Search for the cell housing the specified text and yield its [X, Y] center coordinate. 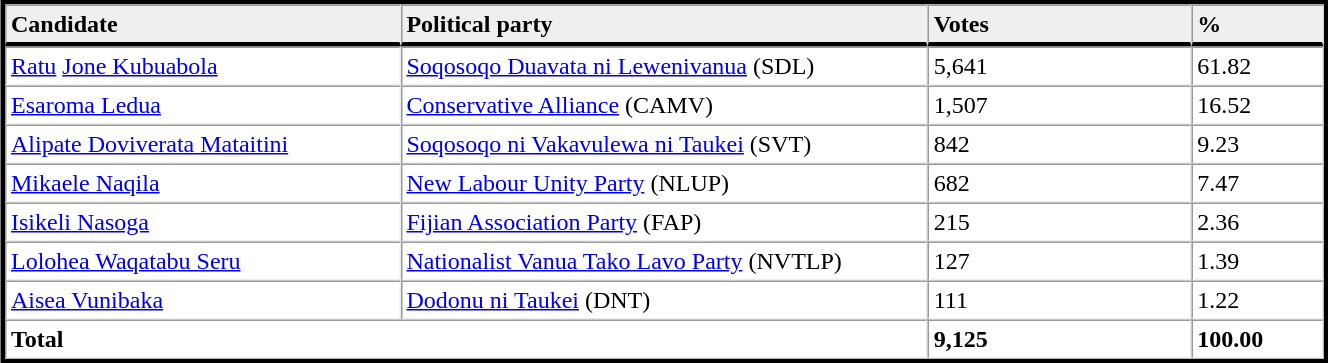
682 [1060, 184]
1.39 [1257, 262]
1,507 [1060, 106]
Candidate [202, 25]
9,125 [1060, 340]
Soqosoqo ni Vakavulewa ni Taukei (SVT) [664, 144]
Political party [664, 25]
Conservative Alliance (CAMV) [664, 106]
7.47 [1257, 184]
Total [466, 340]
Lolohea Waqatabu Seru [202, 262]
Votes [1060, 25]
842 [1060, 144]
Mikaele Naqila [202, 184]
1.22 [1257, 300]
100.00 [1257, 340]
Ratu Jone Kubuabola [202, 66]
Aisea Vunibaka [202, 300]
127 [1060, 262]
Nationalist Vanua Tako Lavo Party (NVTLP) [664, 262]
111 [1060, 300]
Esaroma Ledua [202, 106]
Fijian Association Party (FAP) [664, 222]
Isikeli Nasoga [202, 222]
Soqosoqo Duavata ni Lewenivanua (SDL) [664, 66]
215 [1060, 222]
New Labour Unity Party (NLUP) [664, 184]
5,641 [1060, 66]
2.36 [1257, 222]
61.82 [1257, 66]
Dodonu ni Taukei (DNT) [664, 300]
% [1257, 25]
16.52 [1257, 106]
9.23 [1257, 144]
Alipate Doviverata Mataitini [202, 144]
